Provide the (X, Y) coordinate of the cell's center where the given text is located.  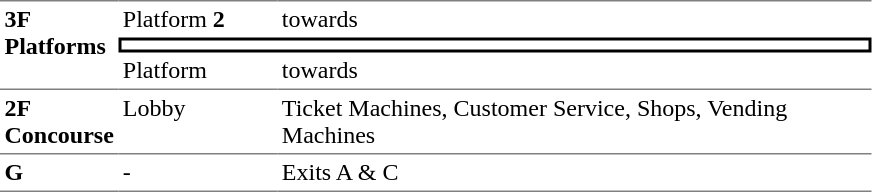
Exits A & C (574, 173)
G (59, 173)
- (198, 173)
Lobby (198, 121)
Ticket Machines, Customer Service, Shops, Vending Machines (574, 121)
2FConcourse (59, 121)
Platform (198, 70)
Platform 2 (198, 19)
3FPlatforms (59, 44)
